Pinpoint the cell where the given text exists, returning its (x, y) midpoint coordinate. 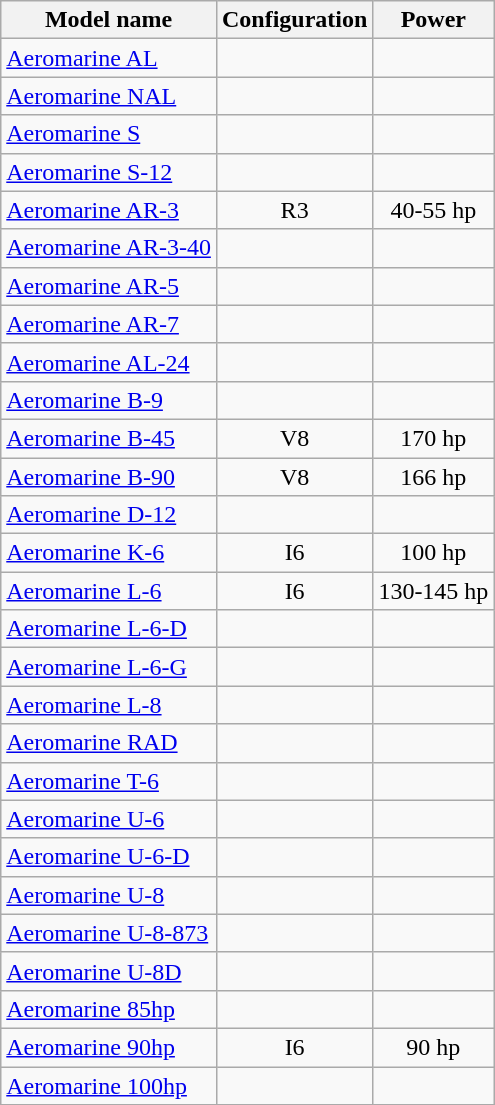
Aeromarine B-9 (109, 400)
40-55 hp (434, 210)
170 hp (434, 438)
Aeromarine RAD (109, 743)
166 hp (434, 477)
90 hp (434, 1047)
Aeromarine NAL (109, 96)
Aeromarine L-6-D (109, 629)
Aeromarine AL (109, 58)
Aeromarine D-12 (109, 515)
130-145 hp (434, 591)
Aeromarine U-6-D (109, 857)
Aeromarine 90hp (109, 1047)
Aeromarine U-8 (109, 895)
Aeromarine U-8D (109, 971)
Aeromarine 85hp (109, 1009)
Aeromarine L-6 (109, 591)
Aeromarine U-6 (109, 819)
Aeromarine T-6 (109, 781)
Aeromarine AR-3 (109, 210)
Aeromarine L-6-G (109, 667)
Aeromarine S-12 (109, 172)
Aeromarine AL-24 (109, 362)
Aeromarine 100hp (109, 1085)
100 hp (434, 553)
Aeromarine L-8 (109, 705)
Aeromarine B-90 (109, 477)
R3 (294, 210)
Aeromarine AR-5 (109, 286)
Configuration (294, 20)
Aeromarine B-45 (109, 438)
Aeromarine AR-3-40 (109, 248)
Aeromarine U-8-873 (109, 933)
Model name (109, 20)
Aeromarine S (109, 134)
Aeromarine K-6 (109, 553)
Aeromarine AR-7 (109, 324)
Power (434, 20)
